From the cell containing the given text, extract its center point as (X, Y) coordinate. 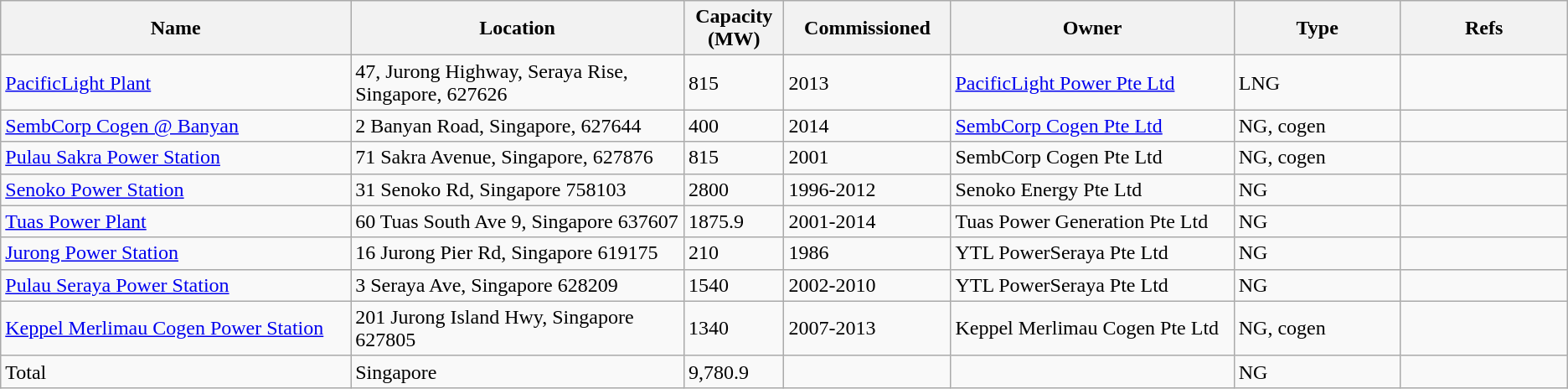
1986 (868, 253)
400 (734, 126)
2013 (868, 82)
9,780.9 (734, 371)
Keppel Merlimau Cogen Pte Ltd (1092, 329)
Commissioned (868, 29)
71 Sakra Avenue, Singapore, 627876 (518, 158)
PacificLight Plant (176, 82)
Singapore (518, 371)
Location (518, 29)
3 Seraya Ave, Singapore 628209 (518, 285)
2001 (868, 158)
2001-2014 (868, 221)
Owner (1092, 29)
Senoko Energy Pte Ltd (1092, 189)
210 (734, 253)
47, Jurong Highway, Seraya Rise, Singapore, 627626 (518, 82)
Total (176, 371)
201 Jurong Island Hwy, Singapore 627805 (518, 329)
Senoko Power Station (176, 189)
Type (1317, 29)
Pulau Seraya Power Station (176, 285)
Name (176, 29)
Tuas Power Plant (176, 221)
Capacity (MW) (734, 29)
LNG (1317, 82)
2002-2010 (868, 285)
Pulau Sakra Power Station (176, 158)
1340 (734, 329)
PacificLight Power Pte Ltd (1092, 82)
2014 (868, 126)
Refs (1484, 29)
SembCorp Cogen @ Banyan (176, 126)
60 Tuas South Ave 9, Singapore 637607 (518, 221)
Keppel Merlimau Cogen Power Station (176, 329)
2 Banyan Road, Singapore, 627644 (518, 126)
1540 (734, 285)
1996-2012 (868, 189)
1875.9 (734, 221)
Jurong Power Station (176, 253)
Tuas Power Generation Pte Ltd (1092, 221)
16 Jurong Pier Rd, Singapore 619175 (518, 253)
2800 (734, 189)
2007-2013 (868, 329)
31 Senoko Rd, Singapore 758103 (518, 189)
